Scan for the cell matching the given text and deliver its (x, y) coordinate at center. 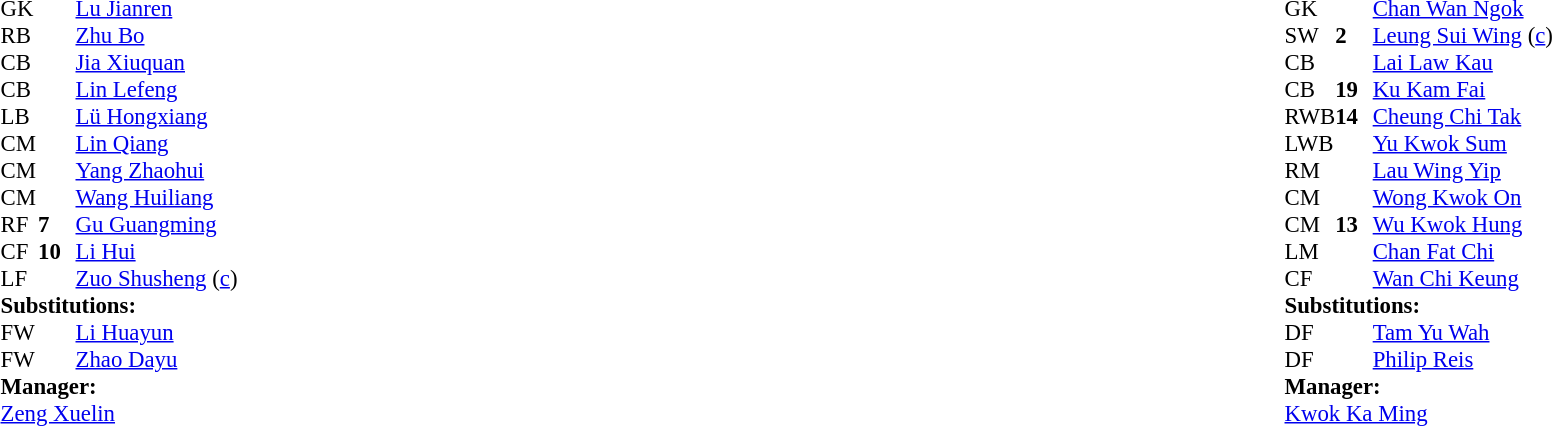
7 (57, 224)
19 (1354, 90)
LWB (1310, 144)
Wang Huiliang (157, 198)
SW (1310, 36)
10 (57, 252)
13 (1354, 224)
Lü Hongxiang (157, 116)
RF (19, 224)
Li Hui (157, 252)
Yang Zhaohui (157, 170)
Substitutions: (118, 306)
Zuo Shusheng (c) (157, 278)
Manager: (118, 386)
RM (1310, 170)
Jia Xiuquan (157, 62)
LB (19, 116)
14 (1354, 116)
RWB (1310, 116)
Zhu Bo (157, 36)
Gu Guangming (157, 224)
Lin Lefeng (157, 90)
LF (19, 278)
LM (1310, 252)
Li Huayun (157, 332)
RB (19, 36)
Zhao Dayu (157, 360)
Lin Qiang (157, 144)
2 (1354, 36)
